Scan for the cell matching the given text and deliver its (x, y) coordinate at center. 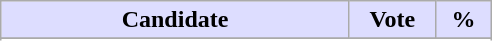
Vote (392, 20)
Candidate (176, 20)
% (463, 20)
